Locate the cell with the specified text and output its [x, y] center coordinate. 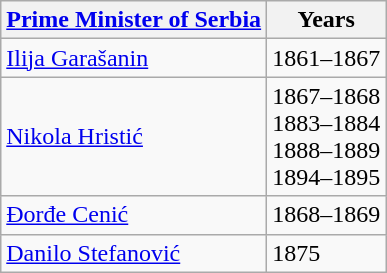
1861–1867 [326, 58]
1868–1869 [326, 215]
Đorđe Cenić [134, 215]
Danilo Stefanović [134, 253]
Years [326, 20]
Prime Minister of Serbia [134, 20]
1867–18681883–18841888–18891894–1895 [326, 136]
Nikola Hristić [134, 136]
1875 [326, 253]
Ilija Garašanin [134, 58]
